For the text-containing cell, return its midpoint in [x, y] coordinate format. 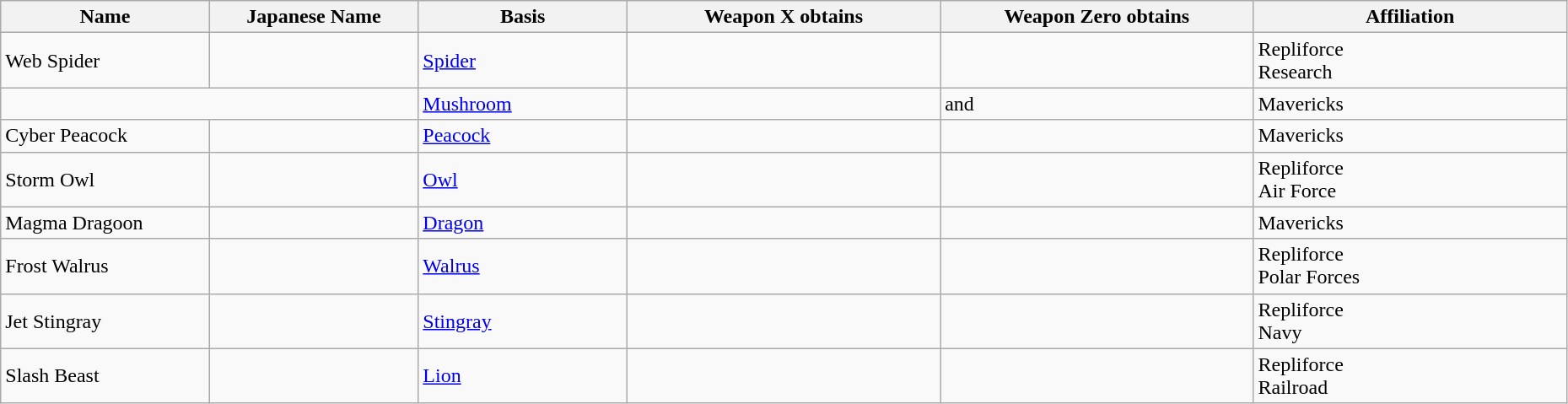
Name [105, 17]
Web Spider [105, 61]
Spider [523, 61]
Repliforce Navy [1410, 321]
Repliforce Polar Forces [1410, 267]
Mushroom [523, 104]
Slash Beast [105, 376]
Cyber Peacock [105, 136]
Stingray [523, 321]
Frost Walrus [105, 267]
Storm Owl [105, 179]
Walrus [523, 267]
Dragon [523, 223]
Weapon X obtains [783, 17]
Repliforce Railroad [1410, 376]
Peacock [523, 136]
Lion [523, 376]
Magma Dragoon [105, 223]
Jet Stingray [105, 321]
Owl [523, 179]
Weapon Zero obtains [1097, 17]
and [1097, 104]
Repliforce Air Force [1410, 179]
Affiliation [1410, 17]
Basis [523, 17]
Japanese Name [314, 17]
Repliforce Research [1410, 61]
